Return the (x, y) coordinate for the center point of the cell that contains the specified text.  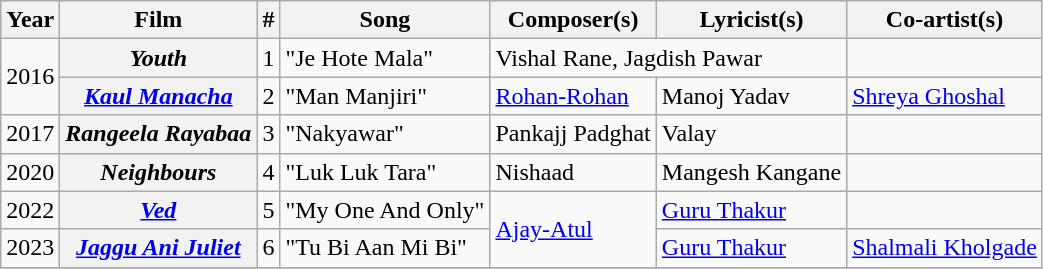
"Luk Luk Tara" (385, 172)
Ved (158, 210)
2023 (30, 248)
6 (268, 248)
1 (268, 58)
Manoj Yadav (751, 96)
Shreya Ghoshal (945, 96)
Mangesh Kangane (751, 172)
Pankajj Padghat (573, 134)
Song (385, 20)
"Nakyawar" (385, 134)
2016 (30, 77)
3 (268, 134)
"Je Hote Mala" (385, 58)
2017 (30, 134)
Youth (158, 58)
Kaul Manacha (158, 96)
2020 (30, 172)
Rohan-Rohan (573, 96)
# (268, 20)
Lyricist(s) (751, 20)
Neighbours (158, 172)
Shalmali Kholgade (945, 248)
Co-artist(s) (945, 20)
2 (268, 96)
4 (268, 172)
Ajay-Atul (573, 229)
Rangeela Rayabaa (158, 134)
Year (30, 20)
"Tu Bi Aan Mi Bi" (385, 248)
Nishaad (573, 172)
Jaggu Ani Juliet (158, 248)
Film (158, 20)
Valay (751, 134)
"My One And Only" (385, 210)
Composer(s) (573, 20)
Vishal Rane, Jagdish Pawar (668, 58)
5 (268, 210)
2022 (30, 210)
"Man Manjiri" (385, 96)
